Provide the (X, Y) coordinate of the cell's center where the given text is located.  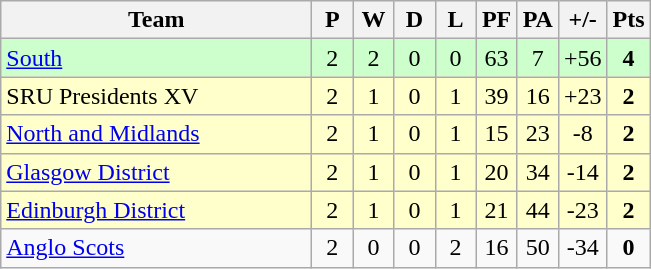
39 (496, 96)
7 (538, 58)
Pts (628, 20)
South (156, 58)
P (332, 20)
Glasgow District (156, 172)
4 (628, 58)
Team (156, 20)
21 (496, 210)
Anglo Scots (156, 248)
W (374, 20)
+56 (582, 58)
-34 (582, 248)
SRU Presidents XV (156, 96)
50 (538, 248)
-8 (582, 134)
23 (538, 134)
15 (496, 134)
PF (496, 20)
North and Midlands (156, 134)
+/- (582, 20)
20 (496, 172)
44 (538, 210)
+23 (582, 96)
L (456, 20)
-14 (582, 172)
34 (538, 172)
D (414, 20)
PA (538, 20)
Edinburgh District (156, 210)
-23 (582, 210)
63 (496, 58)
